Identify which cell holds the provided text, then report its [X, Y] central coordinate. 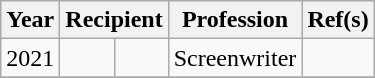
Year [30, 20]
Screenwriter [235, 58]
2021 [30, 58]
Profession [235, 20]
Recipient [114, 20]
Ref(s) [338, 20]
